Determine the [X, Y] coordinate at the center of the cell enclosing the given text.  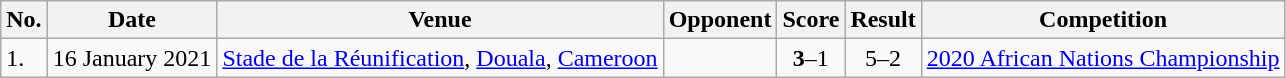
3–1 [811, 58]
16 January 2021 [132, 58]
2020 African Nations Championship [1103, 58]
5–2 [883, 58]
Competition [1103, 20]
Result [883, 20]
No. [24, 20]
Opponent [720, 20]
1. [24, 58]
Venue [440, 20]
Score [811, 20]
Stade de la Réunification, Douala, Cameroon [440, 58]
Date [132, 20]
